From the cell containing the given text, extract its center point as [x, y] coordinate. 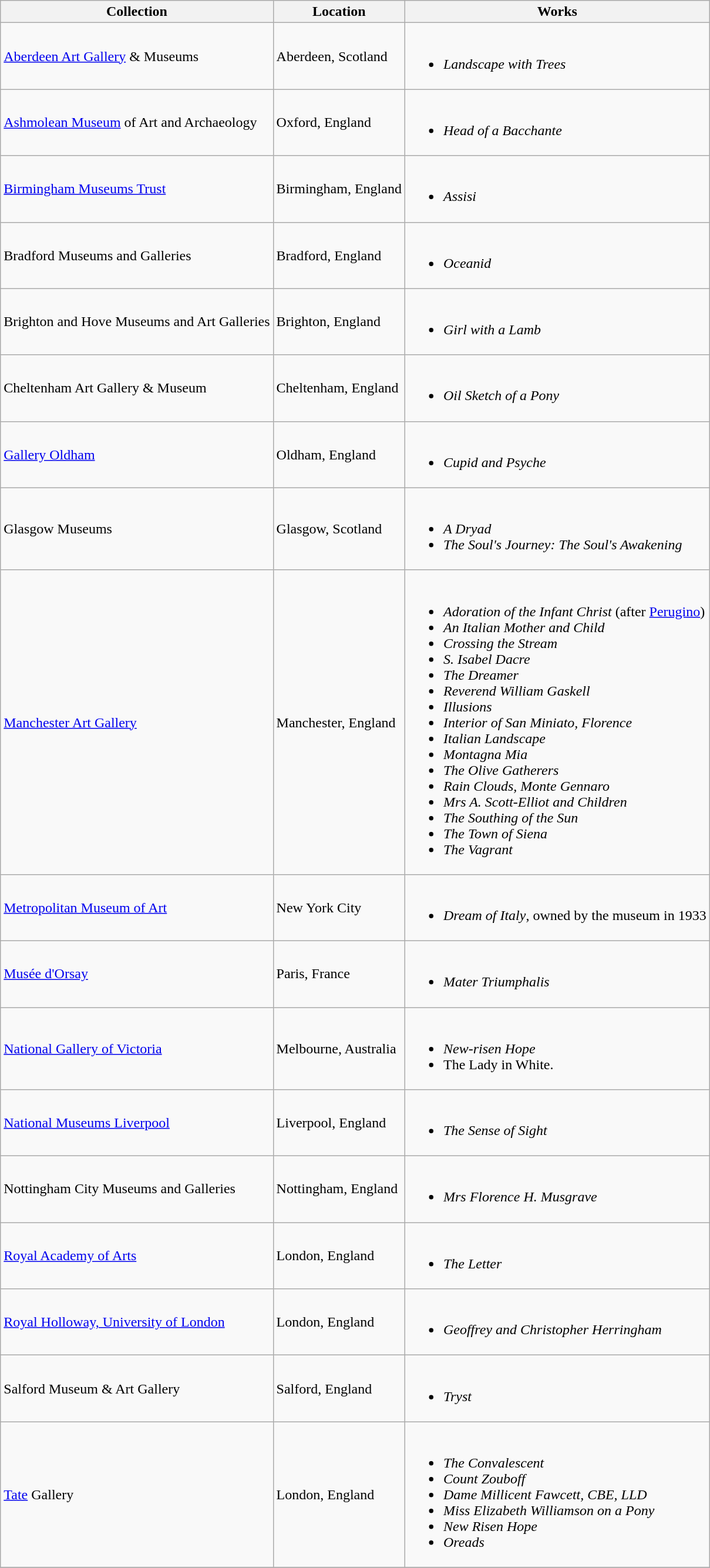
The Sense of Sight [557, 1123]
Melbourne, Australia [339, 1048]
Brighton, England [339, 322]
Oxford, England [339, 122]
Brighton and Hove Museums and Art Galleries [137, 322]
Salford Museum & Art Gallery [137, 1389]
Royal Holloway, University of London [137, 1322]
Manchester Art Gallery [137, 722]
Tate Gallery [137, 1495]
The Letter [557, 1256]
Dream of Italy, owned by the museum in 1933 [557, 907]
Liverpool, England [339, 1123]
Metropolitan Museum of Art [137, 907]
Geoffrey and Christopher Herringham [557, 1322]
Oceanid [557, 255]
Aberdeen Art Gallery & Museums [137, 56]
Musée d'Orsay [137, 974]
New York City [339, 907]
Location [339, 12]
Aberdeen, Scotland [339, 56]
Works [557, 12]
Oil Sketch of a Pony [557, 388]
Paris, France [339, 974]
Nottingham City Museums and Galleries [137, 1189]
Assisi [557, 189]
Gallery Oldham [137, 455]
Oldham, England [339, 455]
Nottingham, England [339, 1189]
Collection [137, 12]
National Museums Liverpool [137, 1123]
Cheltenham, England [339, 388]
Head of a Bacchante [557, 122]
Royal Academy of Arts [137, 1256]
Birmingham, England [339, 189]
Girl with a Lamb [557, 322]
The ConvalescentCount ZouboffDame Millicent Fawcett, CBE, LLDMiss Elizabeth Williamson on a PonyNew Risen HopeOreads [557, 1495]
Cupid and Psyche [557, 455]
Manchester, England [339, 722]
Mater Triumphalis [557, 974]
Bradford, England [339, 255]
Bradford Museums and Galleries [137, 255]
Tryst [557, 1389]
Mrs Florence H. Musgrave [557, 1189]
Birmingham Museums Trust [137, 189]
Cheltenham Art Gallery & Museum [137, 388]
Landscape with Trees [557, 56]
Ashmolean Museum of Art and Archaeology [137, 122]
A DryadThe Soul's Journey: The Soul's Awakening [557, 529]
New-risen HopeThe Lady in White. [557, 1048]
Salford, England [339, 1389]
Glasgow, Scotland [339, 529]
Glasgow Museums [137, 529]
National Gallery of Victoria [137, 1048]
